Output the (x, y) coordinate of the center of the cell containing the given text.  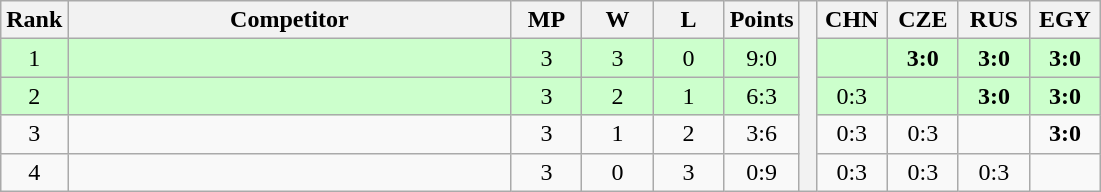
W (618, 20)
CZE (922, 20)
MP (546, 20)
RUS (994, 20)
Rank (34, 20)
9:0 (762, 58)
Competitor (290, 20)
CHN (852, 20)
3:6 (762, 134)
4 (34, 172)
L (688, 20)
0:9 (762, 172)
EGY (1064, 20)
Points (762, 20)
6:3 (762, 96)
